Locate the cell with the specified text and output its (X, Y) center coordinate. 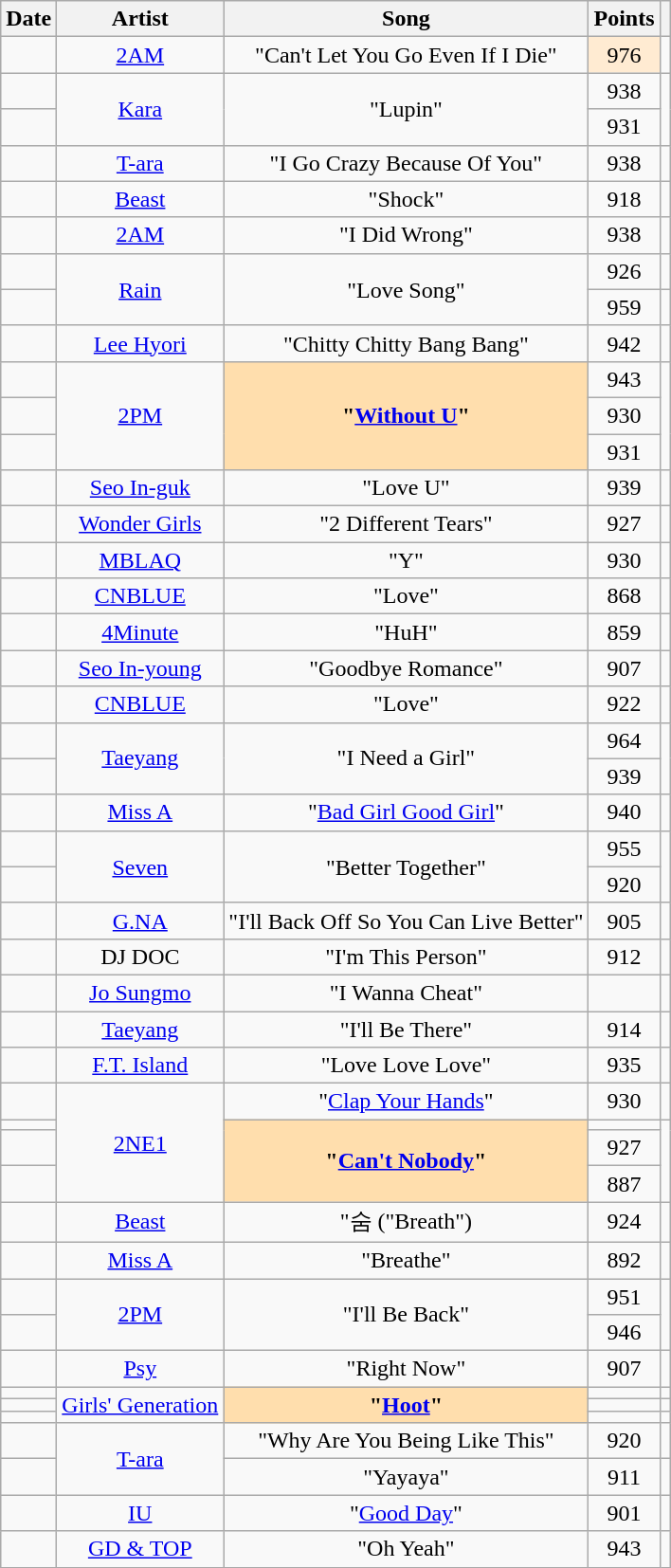
"Breathe" (406, 1260)
"Chitty Chitty Bang Bang" (406, 343)
G.NA (140, 921)
"Hoot" (406, 1405)
"I'll Be Back" (406, 1314)
"HuH" (406, 632)
"Clap Your Hands" (406, 1102)
"Bad Girl Good Girl" (406, 812)
Kara (140, 109)
F.T. Island (140, 1066)
"숨 ("Breath") (406, 1223)
892 (624, 1260)
914 (624, 1029)
2NE1 (140, 1143)
IU (140, 1513)
"Can't Nobody" (406, 1160)
"I Need a Girl" (406, 758)
Seo In-young (140, 668)
901 (624, 1513)
"Lupin" (406, 109)
"I'll Be There" (406, 1029)
964 (624, 740)
Seven (140, 866)
924 (624, 1223)
"I Go Crazy Because Of You" (406, 163)
Song (406, 19)
912 (624, 957)
GD & TOP (140, 1549)
DJ DOC (140, 957)
Wonder Girls (140, 524)
"I Wanna Cheat" (406, 993)
918 (624, 199)
"2 Different Tears" (406, 524)
946 (624, 1333)
951 (624, 1296)
868 (624, 596)
"Without U" (406, 415)
4Minute (140, 632)
911 (624, 1477)
"Love U" (406, 488)
Girls' Generation (140, 1405)
"I'm This Person" (406, 957)
"Shock" (406, 199)
"I Did Wrong" (406, 235)
922 (624, 704)
"Right Now" (406, 1369)
Lee Hyori (140, 343)
"Good Day" (406, 1513)
"Oh Yeah" (406, 1549)
859 (624, 632)
935 (624, 1066)
"Love Song" (406, 289)
976 (624, 55)
"Can't Let You Go Even If I Die" (406, 55)
"Yayaya" (406, 1477)
"I'll Back Off So You Can Live Better" (406, 921)
942 (624, 343)
"Love Love Love" (406, 1066)
"Y" (406, 560)
Points (624, 19)
"Better Together" (406, 866)
Artist (140, 19)
"Goodbye Romance" (406, 668)
955 (624, 848)
"Why Are You Being Like This" (406, 1441)
Seo In-guk (140, 488)
Psy (140, 1369)
Jo Sungmo (140, 993)
MBLAQ (140, 560)
905 (624, 921)
887 (624, 1184)
959 (624, 307)
Date (28, 19)
Rain (140, 289)
940 (624, 812)
926 (624, 271)
